Output the [x, y] coordinate of the center of the cell containing the given text.  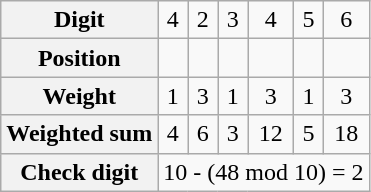
Check digit [80, 172]
Position [80, 58]
18 [346, 134]
Weighted sum [80, 134]
Weight [80, 96]
2 [203, 20]
12 [271, 134]
Digit [80, 20]
10 - (48 mod 10) = 2 [264, 172]
